Locate the cell with the specified text and output its (x, y) center coordinate. 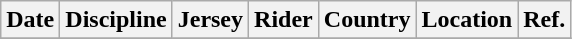
Jersey (210, 20)
Rider (284, 20)
Ref. (544, 20)
Discipline (116, 20)
Location (467, 20)
Country (367, 20)
Date (30, 20)
